Pinpoint the cell where the given text exists, returning its [X, Y] midpoint coordinate. 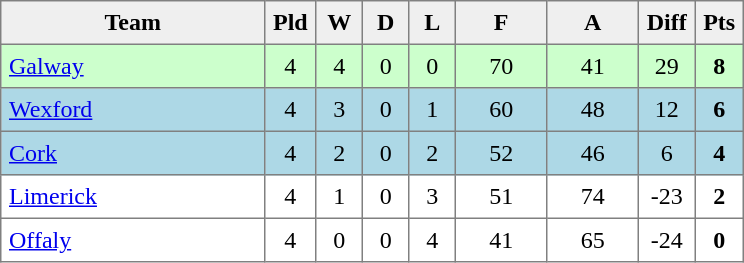
48 [593, 110]
Diff [666, 23]
Pld [290, 23]
12 [666, 110]
Pts [719, 23]
70 [501, 66]
60 [501, 110]
29 [666, 66]
A [593, 23]
65 [593, 240]
Team [133, 23]
Limerick [133, 197]
W [339, 23]
Offaly [133, 240]
L [432, 23]
8 [719, 66]
D [385, 23]
Wexford [133, 110]
Galway [133, 66]
46 [593, 153]
-24 [666, 240]
F [501, 23]
Cork [133, 153]
74 [593, 197]
52 [501, 153]
51 [501, 197]
-23 [666, 197]
